Provide the [x, y] coordinate of the cell's center where the given text is located.  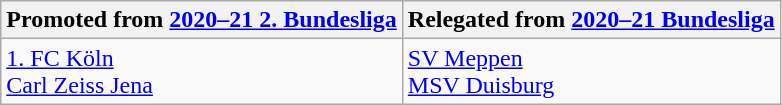
Relegated from 2020–21 Bundesliga [591, 20]
1. FC KölnCarl Zeiss Jena [202, 72]
SV MeppenMSV Duisburg [591, 72]
Promoted from 2020–21 2. Bundesliga [202, 20]
